Return the (X, Y) coordinate for the center point of the cell that contains the specified text.  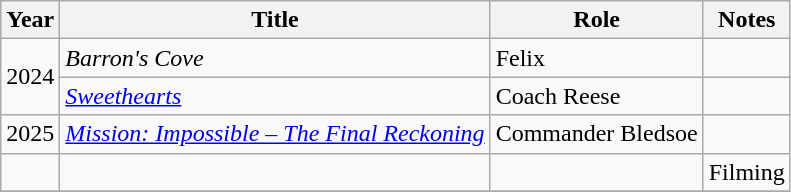
Notes (746, 20)
Filming (746, 172)
Sweethearts (275, 96)
Commander Bledsoe (596, 134)
Title (275, 20)
Barron's Cove (275, 58)
Mission: Impossible – The Final Reckoning (275, 134)
Coach Reese (596, 96)
2025 (30, 134)
Year (30, 20)
Felix (596, 58)
2024 (30, 77)
Role (596, 20)
